Determine the [x, y] coordinate at the center of the cell enclosing the given text.  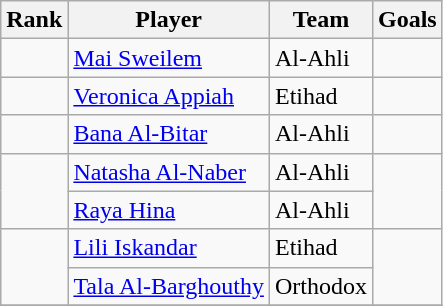
Rank [34, 20]
Mai Sweilem [169, 58]
Player [169, 20]
Natasha Al-Naber [169, 172]
Orthodox [320, 286]
Raya Hina [169, 210]
Bana Al-Bitar [169, 134]
Veronica Appiah [169, 96]
Team [320, 20]
Lili Iskandar [169, 248]
Goals [407, 20]
Tala Al-Barghouthy [169, 286]
